Find where the given text appears and provide that cell's center as (x, y) coordinate. 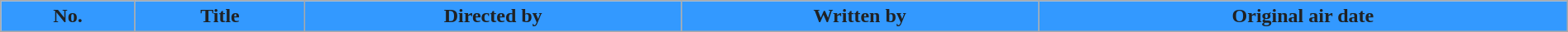
Written by (860, 16)
No. (68, 16)
Directed by (493, 16)
Title (220, 16)
Original air date (1303, 16)
